Provide the [X, Y] coordinate of the cell's center where the given text is located.  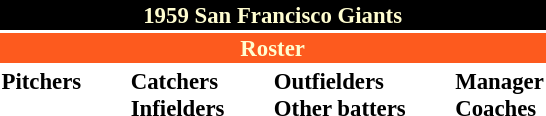
Roster [272, 48]
1959 San Francisco Giants [272, 15]
